Scan for the cell matching the given text and deliver its (x, y) coordinate at center. 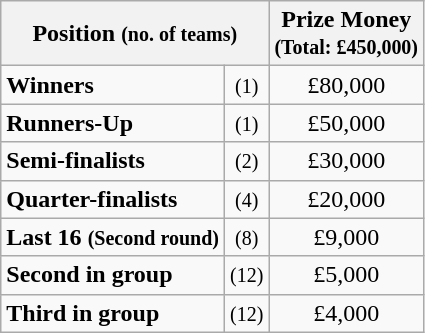
(8) (246, 237)
£80,000 (346, 85)
Third in group (113, 313)
£5,000 (346, 275)
£20,000 (346, 199)
Runners-Up (113, 123)
Prize Money(Total: £450,000) (346, 34)
(4) (246, 199)
Position (no. of teams) (135, 34)
Second in group (113, 275)
£50,000 (346, 123)
£9,000 (346, 237)
£4,000 (346, 313)
Semi-finalists (113, 161)
£30,000 (346, 161)
Quarter-finalists (113, 199)
Winners (113, 85)
(2) (246, 161)
Last 16 (Second round) (113, 237)
